Return the (x, y) coordinate for the center point of the cell that contains the specified text.  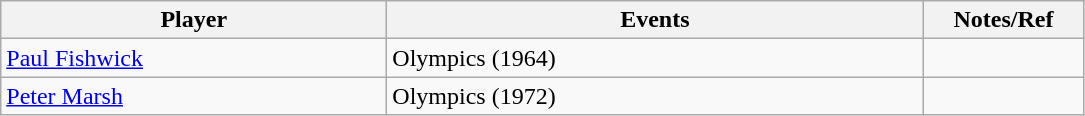
Peter Marsh (194, 96)
Notes/Ref (1004, 20)
Events (655, 20)
Player (194, 20)
Olympics (1972) (655, 96)
Paul Fishwick (194, 58)
Olympics (1964) (655, 58)
